Detect which cell encompasses the target text, then output its (x, y) center coordinate. 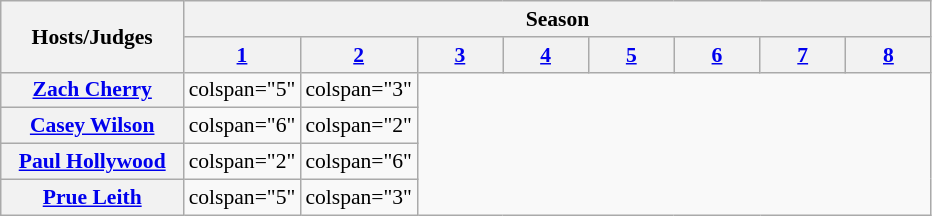
Prue Leith (92, 197)
4 (546, 55)
6 (717, 55)
Paul Hollywood (92, 162)
3 (460, 55)
Zach Cherry (92, 90)
2 (358, 55)
7 (803, 55)
5 (631, 55)
1 (242, 55)
Casey Wilson (92, 126)
8 (889, 55)
Season (558, 19)
Hosts/Judges (92, 36)
